Output the [x, y] coordinate of the center of the cell containing the given text.  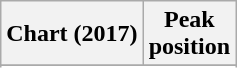
Chart (2017) [72, 34]
Peakposition [189, 34]
